Output the (x, y) coordinate of the center of the cell containing the given text.  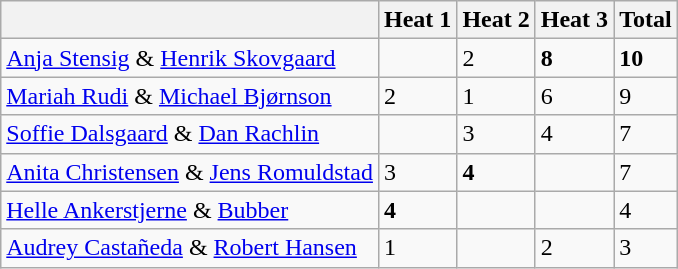
10 (646, 58)
Audrey Castañeda & Robert Hansen (190, 248)
Soffie Dalsgaard & Dan Rachlin (190, 134)
Helle Ankerstjerne & Bubber (190, 210)
Mariah Rudi & Michael Bjørnson (190, 96)
Anita Christensen & Jens Romuldstad (190, 172)
Total (646, 20)
9 (646, 96)
Heat 2 (496, 20)
Heat 3 (574, 20)
Heat 1 (417, 20)
8 (574, 58)
Anja Stensig & Henrik Skovgaard (190, 58)
6 (574, 96)
